Find where the given text appears and provide that cell's center as (X, Y) coordinate. 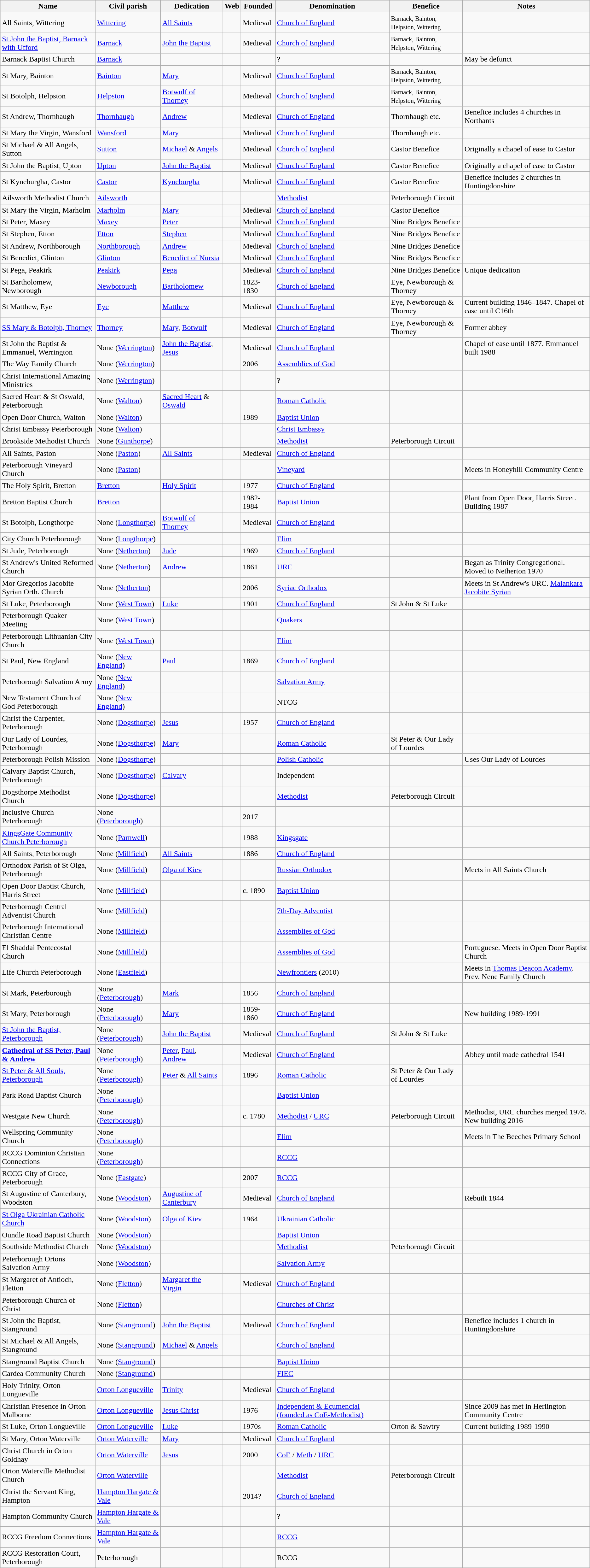
St John the Baptist, Peterborough (48, 1034)
St Olga Ukrainian Catholic Church (48, 1219)
Glinton (128, 258)
2014? (258, 1496)
Sutton (128, 149)
Denomination (332, 6)
Peterborough Church of Christ (48, 1304)
FIEC (332, 1374)
Upton (128, 165)
Open Door Church, Walton (48, 417)
Brookside Methodist Church (48, 441)
Plant from Open Door, Harris Street. Building 1987 (526, 502)
Pega (192, 270)
1823-1830 (258, 286)
Mor Gregorios Jacobite Syrian Orth. Church (48, 587)
St Peter & All Souls, Peterborough (48, 1075)
2017 (258, 817)
Rebuilt 1844 (526, 1198)
Bretton Baptist Church (48, 502)
Benefice (426, 6)
St Matthew, Eye (48, 307)
Ailsworth Methodist Church (48, 198)
Peter (192, 222)
None (Eastgate) (128, 1178)
Christ Embassy (332, 429)
Peterborough Polish Mission (48, 760)
The Way Family Church (48, 364)
St Peter, Maxey (48, 222)
St Mary, Bainton (48, 76)
Civil parish (128, 6)
Sacred Heart & Oswald (192, 401)
St Andrew's United Reformed Church (48, 567)
None (Parnwell) (128, 837)
Augustine of Canterbury (192, 1198)
Orton & Sawtry (426, 1427)
City Church Peterborough (48, 539)
Castor (128, 182)
St Augustine of Canterbury, Woodston (48, 1198)
7th-Day Adventist (332, 911)
Benedict of Nursia (192, 258)
St Luke, Peterborough (48, 604)
Eye (128, 307)
URC (332, 567)
St Mary, Peterborough (48, 1013)
Wellspring Community Church (48, 1137)
Christ International Amazing Ministries (48, 380)
Polish Catholic (332, 760)
None (Eastfield) (128, 972)
Peter, Paul, Andrew (192, 1054)
Mark (192, 993)
Christ Church in Orton Goldhay (48, 1455)
Notes (526, 6)
St Andrew, Thornhaugh (48, 117)
Hampton Community Church (48, 1517)
Vineyard (332, 469)
Calvary (192, 776)
1901 (258, 604)
c. 1890 (258, 890)
Thornhaugh (128, 117)
St Luke, Orton Longueville (48, 1427)
Chapel of ease until 1877. Emmanuel built 1988 (526, 348)
El Shaddai Pentecostal Church (48, 952)
John the Baptist, Jesus (192, 348)
1989 (258, 417)
Russian Orthodox (332, 870)
SS Mary & Botolph, Thorney (48, 327)
Benefice includes 1 church in Huntingdonshire (526, 1325)
1859-1860 (258, 1013)
Christ Embassy Peterborough (48, 429)
St Stephen, Etton (48, 234)
St Andrew, Northborough (48, 246)
KingsGate Community Church Peterborough (48, 837)
Current building 1989-1990 (526, 1427)
The Holy Spirit, Bretton (48, 486)
St Pega, Peakirk (48, 270)
Peterborough (128, 1558)
Meets in Honeyhill Community Centre (526, 469)
Holy Trinity, Orton Longueville (48, 1390)
St John the Baptist, Barnack with Ufford (48, 43)
St Mark, Peterborough (48, 993)
Jesus Christ (192, 1411)
St Mary the Virgin, Marholm (48, 210)
St John the Baptist, Upton (48, 165)
1976 (258, 1411)
Matthew (192, 307)
New Testament Church of God Peterborough (48, 702)
1886 (258, 854)
Name (48, 6)
All Saints, Paston (48, 453)
Peterborough Central Adventist Church (48, 911)
Helpston (128, 96)
St Benedict, Glinton (48, 258)
Kingsgate (332, 837)
Trinity (192, 1390)
May be defunct (526, 59)
1896 (258, 1075)
Unique dedication (526, 270)
Our Lady of Lourdes, Peterborough (48, 743)
Peterborough Vineyard Church (48, 469)
1861 (258, 567)
St Kyneburgha, Castor (48, 182)
None (Gunthorpe) (128, 441)
Web (232, 6)
1957 (258, 722)
Independent & Ecumencial (founded as CoE-Methodist) (332, 1411)
RCCG Freedom Connections (48, 1537)
Wansford (128, 133)
Christ the Carpenter, Peterborough (48, 722)
Quakers (332, 620)
Bartholomew (192, 286)
Northborough (128, 246)
All Saints, Peterborough (48, 854)
Churches of Christ (332, 1304)
Newfrontiers (2010) (332, 972)
Marholm (128, 210)
St Paul, New England (48, 661)
St Botolph, Longthorpe (48, 522)
Portuguese. Meets in Open Door Baptist Church (526, 952)
c. 1780 (258, 1116)
All Saints, Wittering (48, 23)
Life Church Peterborough (48, 972)
2000 (258, 1455)
Benefice includes 4 churches in Northants (526, 117)
St Mary the Virgin, Wansford (48, 133)
St Botolph, Helpston (48, 96)
St John the Baptist & Emmanuel, Werrington (48, 348)
Ukrainian Catholic (332, 1219)
Meets in Thomas Deacon Academy. Prev. Nene Family Church (526, 972)
Paul (192, 661)
RCCG City of Grace, Peterborough (48, 1178)
Methodist, URC churches merged 1978. New building 2016 (526, 1116)
St John the Baptist, Stanground (48, 1325)
1982-1984 (258, 502)
Founded (258, 6)
Dedication (192, 6)
Bainton (128, 76)
Calvary Baptist Church, Peterborough (48, 776)
1977 (258, 486)
Peterborough Quaker Meeting (48, 620)
Holy Spirit (192, 486)
Peakirk (128, 270)
Peterborough International Christian Centre (48, 931)
1969 (258, 551)
1964 (258, 1219)
Benefice includes 2 churches in Huntingdonshire (526, 182)
Meets in St Andrew's URC. Malankara Jacobite Syrian (526, 587)
1988 (258, 837)
1869 (258, 661)
St Margaret of Antioch, Fletton (48, 1284)
Kyneburgha (192, 182)
Westgate New Church (48, 1116)
Newborough (128, 286)
Barnack Baptist Church (48, 59)
Park Road Baptist Church (48, 1096)
Abbey until made cathedral 1541 (526, 1054)
Open Door Baptist Church, Harris Street (48, 890)
St Jude, Peterborough (48, 551)
Syriac Orthodox (332, 587)
Methodist / URC (332, 1116)
RCCG Restoration Court, Peterborough (48, 1558)
CoE / Meth / URC (332, 1455)
Ailsworth (128, 198)
Cathedral of SS Peter, Paul & Andrew (48, 1054)
Peterborough Lithuanian City Church (48, 640)
New building 1989-1991 (526, 1013)
NTCG (332, 702)
St Michael & All Angels, Sutton (48, 149)
Peterborough Ortons Salvation Army (48, 1263)
Orton Waterville Methodist Church (48, 1476)
Mary, Botwulf (192, 327)
Cardea Community Church (48, 1374)
Uses Our Lady of Lourdes (526, 760)
Etton (128, 234)
1856 (258, 993)
St Mary, Orton Waterville (48, 1439)
Current building 1846–1847. Chapel of ease until C16th (526, 307)
2007 (258, 1178)
St Michael & All Angels, Stanground (48, 1345)
Stephen (192, 234)
1970s (258, 1427)
Stanground Baptist Church (48, 1362)
Former abbey (526, 327)
Christian Presence in Orton Malborne (48, 1411)
Thorney (128, 327)
Peter & All Saints (192, 1075)
Since 2009 has met in Herlington Community Centre (526, 1411)
Began as Trinity Congregational. Moved to Netherton 1970 (526, 567)
Jude (192, 551)
Independent (332, 776)
Sacred Heart & St Oswald, Peterborough (48, 401)
Oundle Road Baptist Church (48, 1235)
RCCG Dominion Christian Connections (48, 1157)
Meets in All Saints Church (526, 870)
Wittering (128, 23)
Orthodox Parish of St Olga, Peterborough (48, 870)
Dogsthorpe Methodist Church (48, 796)
Southside Methodist Church (48, 1247)
Meets in The Beeches Primary School (526, 1137)
Inclusive Church Peterborough (48, 817)
St Bartholomew, Newborough (48, 286)
Margaret the Virgin (192, 1284)
Peterborough Salvation Army (48, 681)
Christ the Servant King, Hampton (48, 1496)
Maxey (128, 222)
